Output the (X, Y) coordinate of the center of the cell containing the given text.  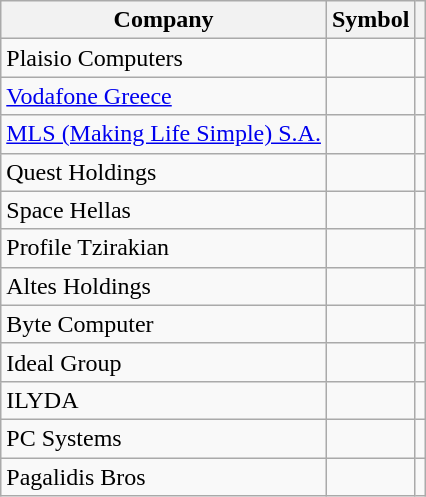
Company (164, 20)
PC Systems (164, 438)
Profile Tzirakian (164, 248)
Vodafone Greece (164, 96)
MLS (Making Life Simple) S.A. (164, 134)
Plaisio Computers (164, 58)
Ideal Group (164, 362)
Pagalidis Bros (164, 477)
ILYDA (164, 400)
Altes Holdings (164, 286)
Symbol (370, 20)
Byte Computer (164, 324)
Space Hellas (164, 210)
Quest Holdings (164, 172)
